Scan for the cell matching the given text and deliver its (x, y) coordinate at center. 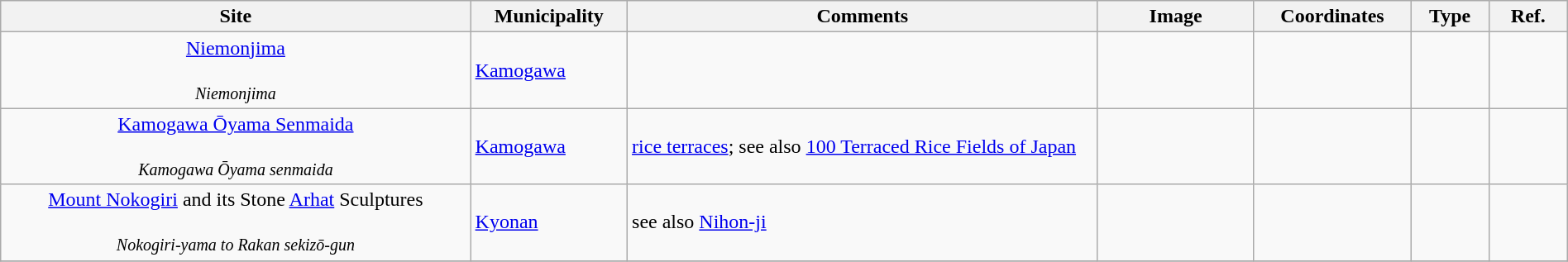
Kamogawa Ōyama SenmaidaKamogawa Ōyama senmaida (236, 146)
NiemonjimaNiemonjima (236, 70)
Kyonan (549, 222)
Ref. (1528, 17)
Image (1176, 17)
Municipality (549, 17)
Site (236, 17)
Type (1451, 17)
see also Nihon-ji (863, 222)
Coordinates (1331, 17)
rice terraces; see also 100 Terraced Rice Fields of Japan (863, 146)
Mount Nokogiri and its Stone Arhat SculpturesNokogiri-yama to Rakan sekizō-gun (236, 222)
Comments (863, 17)
